Output the (X, Y) coordinate of the center of the cell containing the given text.  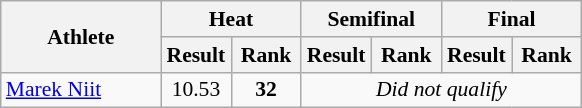
Athlete (81, 36)
Semifinal (371, 19)
10.53 (196, 90)
Did not qualify (441, 90)
Marek Niit (81, 90)
Heat (231, 19)
32 (266, 90)
Final (511, 19)
